Return [X, Y] of the center of cell containing provided text 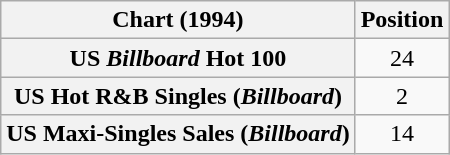
Position [402, 20]
14 [402, 134]
US Billboard Hot 100 [178, 58]
US Maxi-Singles Sales (Billboard) [178, 134]
US Hot R&B Singles (Billboard) [178, 96]
24 [402, 58]
Chart (1994) [178, 20]
2 [402, 96]
